Identify which cell holds the provided text, then report its (x, y) central coordinate. 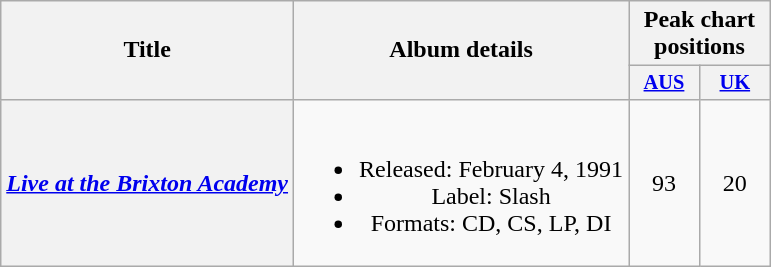
20 (734, 182)
Title (148, 50)
Album details (462, 50)
93 (664, 182)
UK (734, 83)
Live at the Brixton Academy (148, 182)
Peak chart positions (700, 34)
Released: February 4, 1991Label: SlashFormats: CD, CS, LP, DI (462, 182)
AUS (664, 83)
